Determine the (X, Y) coordinate at the center of the cell enclosing the given text.  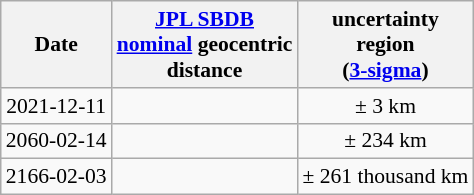
2166-02-03 (56, 177)
uncertaintyregion(3-sigma) (385, 44)
± 234 km (385, 141)
± 3 km (385, 106)
± 261 thousand km (385, 177)
2060-02-14 (56, 141)
JPL SBDBnominal geocentricdistance (205, 44)
Date (56, 44)
2021-12-11 (56, 106)
